Capture the cell that displays the provided text and extract its (X, Y) central coordinate. 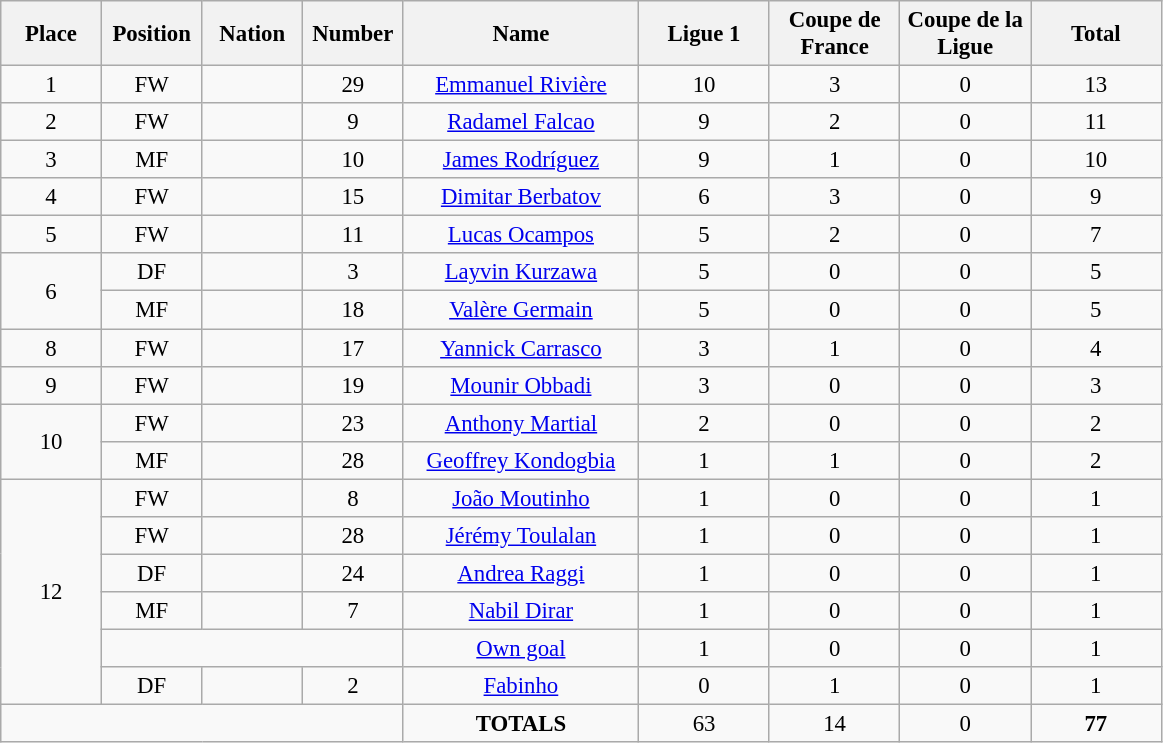
Lucas Ocampos (521, 235)
Jérémy Toulalan (521, 536)
19 (354, 385)
23 (354, 423)
Layvin Kurzawa (521, 273)
Coupe de France (834, 34)
Anthony Martial (521, 423)
TOTALS (521, 724)
63 (704, 724)
24 (354, 573)
João Moutinho (521, 498)
Radamel Falcao (521, 122)
Own goal (521, 648)
12 (52, 592)
Ligue 1 (704, 34)
Valère Germain (521, 310)
Place (52, 34)
Fabinho (521, 686)
77 (1096, 724)
13 (1096, 85)
Geoffrey Kondogbia (521, 460)
Position (152, 34)
Total (1096, 34)
James Rodríguez (521, 160)
Emmanuel Rivière (521, 85)
15 (354, 197)
Nabil Dirar (521, 611)
Number (354, 34)
Nation (252, 34)
18 (354, 310)
Name (521, 34)
17 (354, 348)
29 (354, 85)
Yannick Carrasco (521, 348)
14 (834, 724)
Coupe de la Ligue (966, 34)
Mounir Obbadi (521, 385)
Andrea Raggi (521, 573)
Dimitar Berbatov (521, 197)
